Locate the cell with the specified text and output its (x, y) center coordinate. 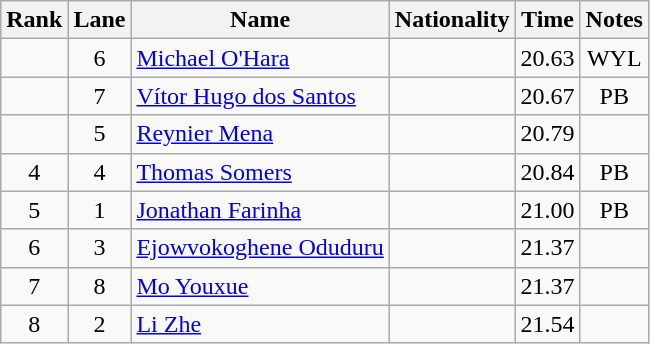
21.54 (548, 324)
Vítor Hugo dos Santos (260, 96)
Li Zhe (260, 324)
20.63 (548, 58)
Rank (34, 20)
Michael O'Hara (260, 58)
3 (100, 248)
Name (260, 20)
20.79 (548, 134)
Jonathan Farinha (260, 210)
Mo Youxue (260, 286)
21.00 (548, 210)
Nationality (452, 20)
WYL (614, 58)
20.84 (548, 172)
Ejowvokoghene Oduduru (260, 248)
2 (100, 324)
20.67 (548, 96)
1 (100, 210)
Thomas Somers (260, 172)
Time (548, 20)
Lane (100, 20)
Notes (614, 20)
Reynier Mena (260, 134)
